Determine the (x, y) coordinate at the center of the cell enclosing the given text.  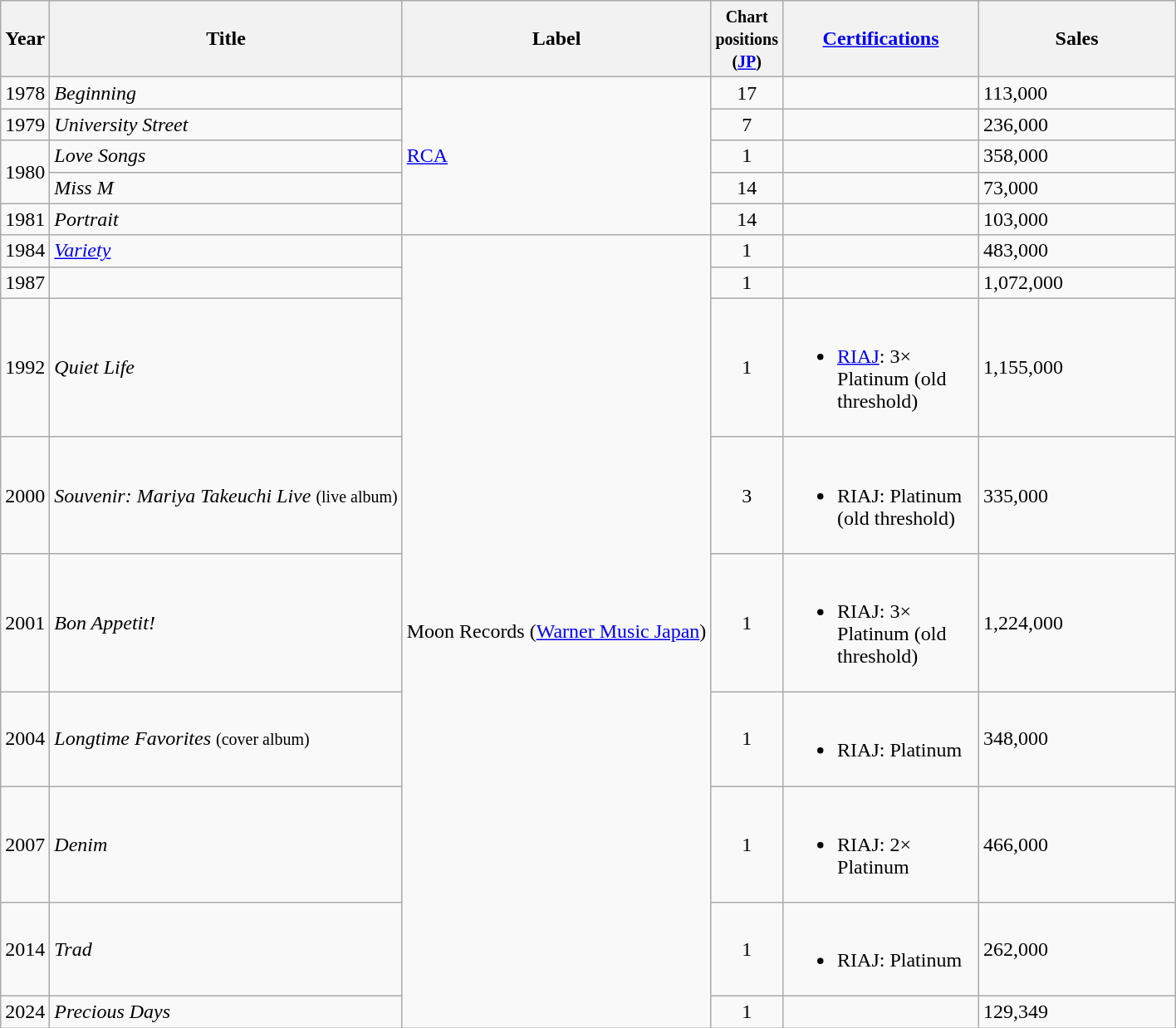
Year (25, 39)
7 (747, 125)
335,000 (1077, 495)
University Street (226, 125)
Beginning (226, 93)
Longtime Favorites (cover album) (226, 739)
2004 (25, 739)
73,000 (1077, 188)
RIAJ: 2× Platinum (881, 844)
2001 (25, 623)
Portrait (226, 219)
2007 (25, 844)
Variety (226, 251)
358,000 (1077, 156)
483,000 (1077, 251)
2024 (25, 1012)
1,155,000 (1077, 367)
Label (556, 39)
262,000 (1077, 950)
Title (226, 39)
2000 (25, 495)
1,224,000 (1077, 623)
Trad (226, 950)
1980 (25, 172)
348,000 (1077, 739)
RCA (556, 156)
Souvenir: Mariya Takeuchi Live (live album) (226, 495)
2014 (25, 950)
3 (747, 495)
1987 (25, 282)
1,072,000 (1077, 282)
Sales (1077, 39)
103,000 (1077, 219)
17 (747, 93)
Chart positions (JP) (747, 39)
RIAJ: Platinum (old threshold) (881, 495)
Precious Days (226, 1012)
236,000 (1077, 125)
466,000 (1077, 844)
1979 (25, 125)
Miss M (226, 188)
Certifications (881, 39)
129,349 (1077, 1012)
1981 (25, 219)
Denim (226, 844)
113,000 (1077, 93)
1978 (25, 93)
1992 (25, 367)
Moon Records (Warner Music Japan) (556, 631)
1984 (25, 251)
Bon Appetit! (226, 623)
Quiet Life (226, 367)
Love Songs (226, 156)
